Locate the cell with the specified text and output its [X, Y] center coordinate. 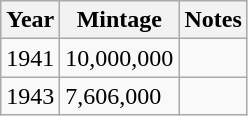
Mintage [120, 20]
1941 [30, 58]
Notes [213, 20]
10,000,000 [120, 58]
1943 [30, 96]
7,606,000 [120, 96]
Year [30, 20]
